Pinpoint the cell where the given text exists, returning its (X, Y) midpoint coordinate. 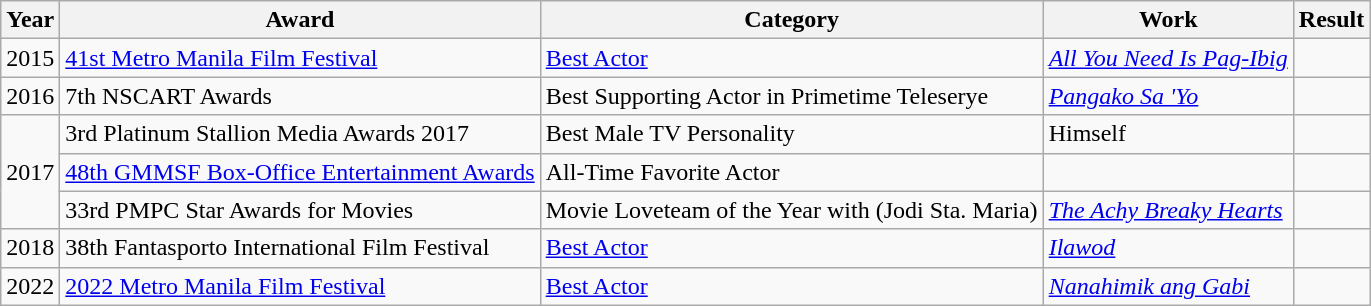
Movie Loveteam of the Year with (Jodi Sta. Maria) (792, 210)
2016 (30, 96)
Nanahimik ang Gabi (1168, 286)
Himself (1168, 134)
2015 (30, 58)
7th NSCART Awards (300, 96)
All You Need Is Pag-Ibig (1168, 58)
3rd Platinum Stallion Media Awards 2017 (300, 134)
Result (1331, 20)
Best Supporting Actor in Primetime Teleserye (792, 96)
Work (1168, 20)
The Achy Breaky Hearts (1168, 210)
2017 (30, 172)
2022 (30, 286)
Category (792, 20)
33rd PMPC Star Awards for Movies (300, 210)
2022 Metro Manila Film Festival (300, 286)
48th GMMSF Box-Office Entertainment Awards (300, 172)
Best Male TV Personality (792, 134)
All-Time Favorite Actor (792, 172)
41st Metro Manila Film Festival (300, 58)
Award (300, 20)
2018 (30, 248)
Year (30, 20)
Pangako Sa 'Yo (1168, 96)
38th Fantasporto International Film Festival (300, 248)
Ilawod (1168, 248)
